Extract the [x, y] coordinate from the center of the cell holding the provided text.  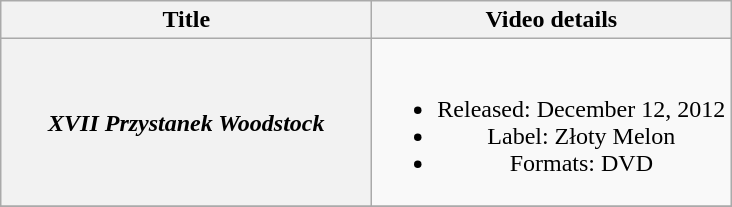
XVII Przystanek Woodstock [186, 122]
Video details [552, 20]
Title [186, 20]
Released: December 12, 2012Label: Złoty MelonFormats: DVD [552, 122]
